Detect which cell encompasses the target text, then output its [X, Y] center coordinate. 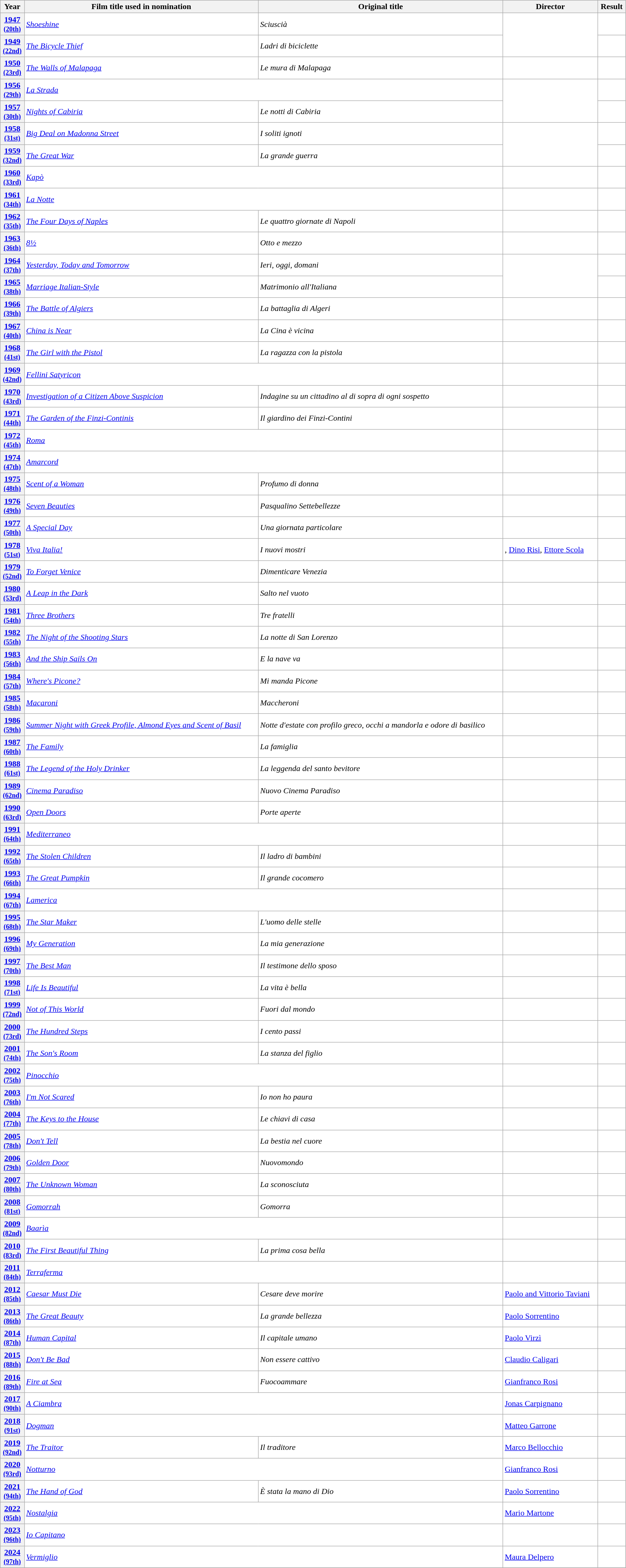
2010(83rd) [12, 1250]
Lamerica [263, 900]
Fuori dal mondo [381, 1010]
Le quattro giornate di Napoli [381, 221]
La prima cosa bella [381, 1250]
1968(41st) [12, 353]
1999(72nd) [12, 1010]
2020(93rd) [12, 1469]
Non essere cattivo [381, 1360]
2014(87th) [12, 1338]
Fellini Satyricon [263, 374]
Pasqualino Settebellezze [381, 506]
2021(94th) [12, 1491]
The Star Maker [141, 921]
2007(80th) [12, 1185]
2013(86th) [12, 1316]
Open Doors [141, 812]
Profumo di donna [381, 484]
A Ciambra [263, 1403]
1992(65th) [12, 856]
1977(50th) [12, 528]
The Keys to the House [141, 1119]
Matteo Garrone [550, 1426]
La mia generazione [381, 944]
The Walls of Malapaga [141, 68]
Porte aperte [381, 812]
L'uomo delle stelle [381, 921]
1987(60th) [12, 746]
Fire at Sea [141, 1382]
1950(23rd) [12, 68]
The Girl with the Pistol [141, 353]
I soliti ignoti [381, 133]
The Traitor [141, 1447]
La grande bellezza [381, 1316]
The Legend of the Holy Drinker [141, 769]
Year [12, 7]
1976(49th) [12, 506]
2008(81st) [12, 1206]
Le notti di Cabiria [381, 112]
La battaglia di Algeri [381, 309]
1964(37th) [12, 265]
1966(39th) [12, 309]
I'm Not Scared [141, 1097]
I cento passi [381, 1031]
1993(66th) [12, 878]
Indagine su un cittadino al di sopra di ogni sospetto [381, 396]
The Four Days of Naples [141, 221]
1961(34th) [12, 199]
And the Ship Sails On [141, 659]
Baarìa [263, 1228]
La famiglia [381, 746]
La sconosciuta [381, 1185]
Ladri di biciclette [381, 46]
Salto nel vuoto [381, 593]
Macaroni [141, 703]
Nostalgia [263, 1513]
Director [550, 7]
2001(74th) [12, 1053]
Roma [263, 440]
2006(79th) [12, 1162]
Il ladro di bambini [381, 856]
Three Brothers [141, 615]
The Hundred Steps [141, 1031]
Cesare deve morire [381, 1294]
8½ [141, 243]
2000(73rd) [12, 1031]
Maccheroni [381, 703]
1979(52nd) [12, 571]
1963(36th) [12, 243]
The Unknown Woman [141, 1185]
The First Beautiful Thing [141, 1250]
My Generation [141, 944]
Cinema Paradiso [141, 790]
2011(84th) [12, 1272]
1994(67th) [12, 900]
2004(77th) [12, 1119]
Il grande cocomero [381, 878]
Dimenticare Venezia [381, 571]
2009(82nd) [12, 1228]
1998(71st) [12, 987]
Claudio Caligari [550, 1360]
Caesar Must Die [141, 1294]
Summer Night with Greek Profile, Almond Eyes and Scent of Basil [141, 725]
The Bicycle Thief [141, 46]
1981(54th) [12, 615]
1991(64th) [12, 834]
The Best Man [141, 965]
2005(78th) [12, 1141]
Mediterraneo [263, 834]
Vermiglio [263, 1557]
Il capitale umano [381, 1338]
2022(95th) [12, 1513]
Paolo and Vittorio Taviani [550, 1294]
Shoeshine [141, 24]
The Garden of the Finzi-Continis [141, 418]
Big Deal on Madonna Street [141, 133]
Il giardino dei Finzi-Contini [381, 418]
1971(44th) [12, 418]
2003(76th) [12, 1097]
1978(51st) [12, 549]
The Son's Room [141, 1053]
2018(91st) [12, 1426]
1965(38th) [12, 287]
2024(97th) [12, 1557]
1996(69th) [12, 944]
The Great War [141, 155]
2017(90th) [12, 1403]
Golden Door [141, 1162]
La ragazza con la pistola [381, 353]
1958(31st) [12, 133]
1986(59th) [12, 725]
È stata la mano di Dio [381, 1491]
Yesterday, Today and Tomorrow [141, 265]
Viva Italia! [141, 549]
Le chiavi di casa [381, 1119]
Amarcord [263, 462]
2015(88th) [12, 1360]
Kapò [263, 177]
Nights of Cabiria [141, 112]
Otto e mezzo [381, 243]
1985(58th) [12, 703]
Gomorra [381, 1206]
Io Capitano [263, 1535]
1988(61st) [12, 769]
Marriage Italian-Style [141, 287]
1959(32nd) [12, 155]
1990(63rd) [12, 812]
Result [612, 7]
1967(40th) [12, 330]
Notturno [263, 1469]
Fuocoammare [381, 1382]
Mario Martone [550, 1513]
Paolo Virzì [550, 1338]
Nuovomondo [381, 1162]
Life Is Beautiful [141, 987]
The Family [141, 746]
2002(75th) [12, 1075]
La leggenda del santo bevitore [381, 769]
2012(85th) [12, 1294]
1972(45th) [12, 440]
1983(56th) [12, 659]
Not of This World [141, 1010]
Original title [381, 7]
1989(62nd) [12, 790]
La notte di San Lorenzo [381, 637]
1984(57th) [12, 681]
Maura Delpero [550, 1557]
Investigation of a Citizen Above Suspicion [141, 396]
1962(35th) [12, 221]
Human Capital [141, 1338]
Ieri, oggi, domani [381, 265]
I nuovi mostri [381, 549]
2016(89th) [12, 1382]
Nuovo Cinema Paradiso [381, 790]
Una giornata particolare [381, 528]
Film title used in nomination [141, 7]
1947(20th) [12, 24]
Mi manda Picone [381, 681]
2023(96th) [12, 1535]
To Forget Venice [141, 571]
1995(68th) [12, 921]
1957(30th) [12, 112]
Don't Tell [141, 1141]
La vita è bella [381, 987]
Tre fratelli [381, 615]
1956(29th) [12, 90]
The Hand of God [141, 1491]
The Great Pumpkin [141, 878]
, Dino Risi, Ettore Scola [550, 549]
1975(48th) [12, 484]
1969(42nd) [12, 374]
1974(47th) [12, 462]
The Great Beauty [141, 1316]
Seven Beauties [141, 506]
The Battle of Algiers [141, 309]
Dogman [263, 1426]
Il traditore [381, 1447]
1960(33rd) [12, 177]
China is Near [141, 330]
A Special Day [141, 528]
Il testimone dello sposo [381, 965]
La stanza del figlio [381, 1053]
E la nave va [381, 659]
1980(53rd) [12, 593]
A Leap in the Dark [141, 593]
Don't Be Bad [141, 1360]
Le mura di Malapaga [381, 68]
1949(22nd) [12, 46]
The Stolen Children [141, 856]
La Strada [263, 90]
La bestia nel cuore [381, 1141]
1970(43rd) [12, 396]
Marco Bellocchio [550, 1447]
La Notte [263, 199]
Where's Picone? [141, 681]
2019(92nd) [12, 1447]
La Cina è vicina [381, 330]
Scent of a Woman [141, 484]
Matrimonio all'Italiana [381, 287]
Jonas Carpignano [550, 1403]
The Night of the Shooting Stars [141, 637]
Pinocchio [263, 1075]
La grande guerra [381, 155]
1982(55th) [12, 637]
Notte d'estate con profilo greco, occhi a mandorla e odore di basilico [381, 725]
1997(70th) [12, 965]
Terraferma [263, 1272]
Gomorrah [141, 1206]
Io non ho paura [381, 1097]
Sciuscià [381, 24]
